Identify which cell holds the provided text, then report its [x, y] central coordinate. 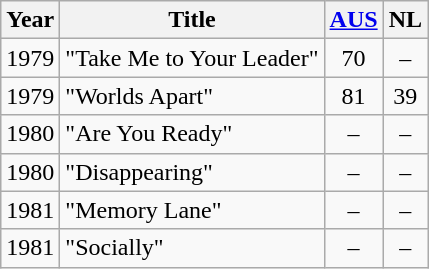
"Worlds Apart" [192, 96]
Year [30, 20]
"Memory Lane" [192, 210]
Title [192, 20]
"Socially" [192, 248]
"Are You Ready" [192, 134]
81 [354, 96]
70 [354, 58]
NL [405, 20]
AUS [354, 20]
"Take Me to Your Leader" [192, 58]
39 [405, 96]
"Disappearing" [192, 172]
